From the cell containing the given text, extract its center point as (X, Y) coordinate. 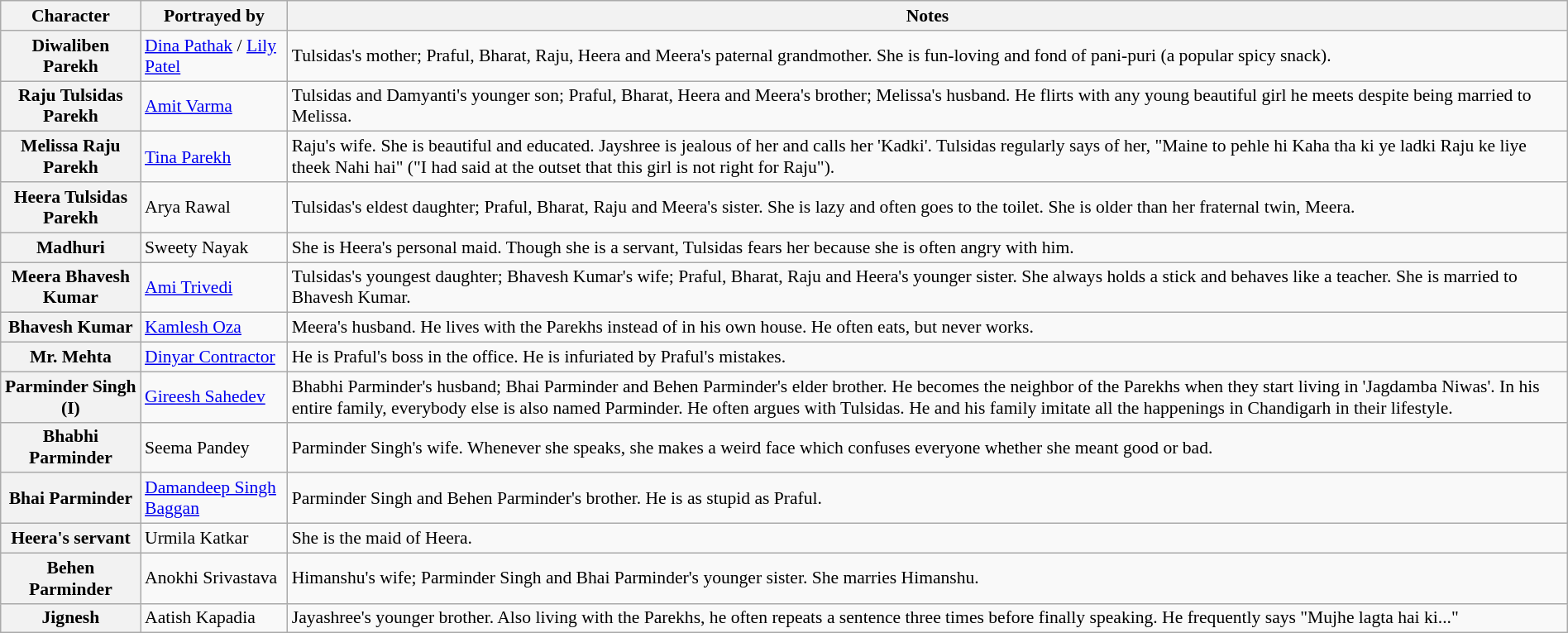
Parminder Singh (I) (71, 397)
Ami Trivedi (214, 288)
She is Heera's personal maid. Though she is a servant, Tulsidas fears her because she is often angry with him. (928, 247)
Character (71, 16)
Damandeep Singh Baggan (214, 498)
Madhuri (71, 247)
Tulsidas's mother; Praful, Bharat, Raju, Heera and Meera's paternal grandmother. She is fun-loving and fond of pani-puri (a popular spicy snack). (928, 56)
Bhavesh Kumar (71, 328)
Bhai Parminder (71, 498)
Parminder Singh and Behen Parminder's brother. He is as stupid as Praful. (928, 498)
Behen Parminder (71, 578)
Arya Rawal (214, 207)
She is the maid of Heera. (928, 539)
Aatish Kapadia (214, 618)
Sweety Nayak (214, 247)
Tina Parekh (214, 157)
Raju Tulsidas Parekh (71, 106)
He is Praful's boss in the office. He is infuriated by Praful's mistakes. (928, 357)
Diwaliben Parekh (71, 56)
Himanshu's wife; Parminder Singh and Bhai Parminder's younger sister. She marries Himanshu. (928, 578)
Meera Bhavesh Kumar (71, 288)
Jignesh (71, 618)
Mr. Mehta (71, 357)
Melissa Raju Parekh (71, 157)
Dinyar Contractor (214, 357)
Dina Pathak / Lily Patel (214, 56)
Parminder Singh's wife. Whenever she speaks, she makes a weird face which confuses everyone whether she meant good or bad. (928, 447)
Notes (928, 16)
Bhabhi Parminder (71, 447)
Anokhi Srivastava (214, 578)
Portrayed by (214, 16)
Kamlesh Oza (214, 328)
Gireesh Sahedev (214, 397)
Seema Pandey (214, 447)
Meera's husband. He lives with the Parekhs instead of in his own house. He often eats, but never works. (928, 328)
Urmila Katkar (214, 539)
Heera's servant (71, 539)
Amit Varma (214, 106)
Heera Tulsidas Parekh (71, 207)
